Capture the cell that displays the provided text and extract its (x, y) central coordinate. 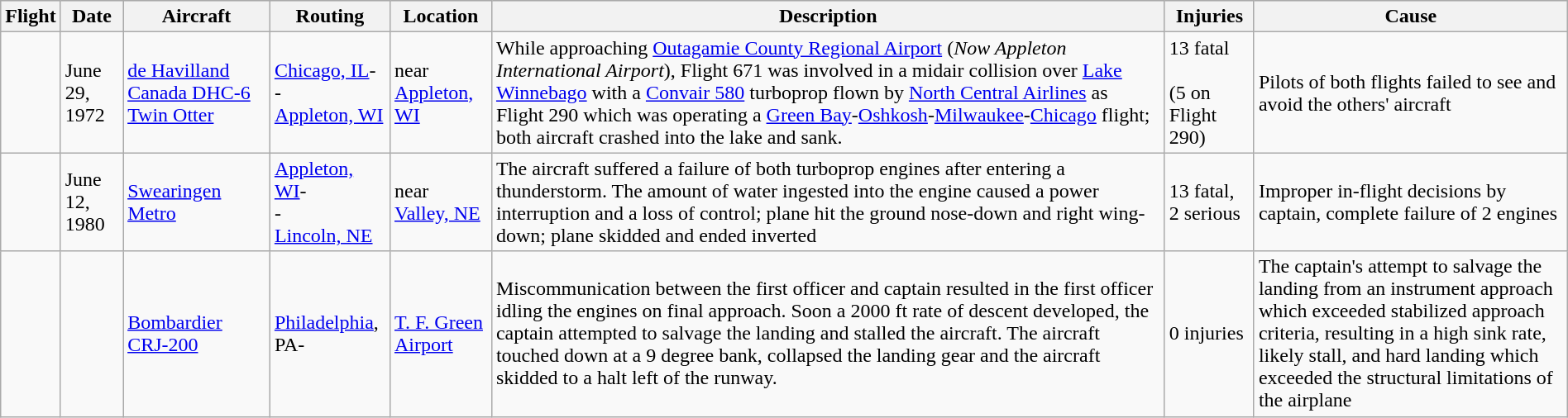
de Havilland Canada DHC-6 Twin Otter (197, 93)
T. F. Green Airport (440, 334)
Description (828, 17)
Location (440, 17)
Philadelphia, PA- (329, 334)
June 29, 1972 (91, 93)
Pilots of both flights failed to see and avoid the others' aircraft (1411, 93)
Bombardier CRJ-200 (197, 334)
near Appleton, WI (440, 93)
near Valley, NE (440, 202)
Chicago, IL--Appleton, WI (329, 93)
Cause (1411, 17)
June 12, 1980 (91, 202)
0 injuries (1209, 334)
Injuries (1209, 17)
Routing (329, 17)
Date (91, 17)
13 fatal(5 on Flight 290) (1209, 93)
Swearingen Metro (197, 202)
13 fatal,2 serious (1209, 202)
Aircraft (197, 17)
Improper in-flight decisions by captain, complete failure of 2 engines (1411, 202)
Flight (31, 17)
Appleton, WI--Lincoln, NE (329, 202)
